Find where the given text appears and provide that cell's center as (X, Y) coordinate. 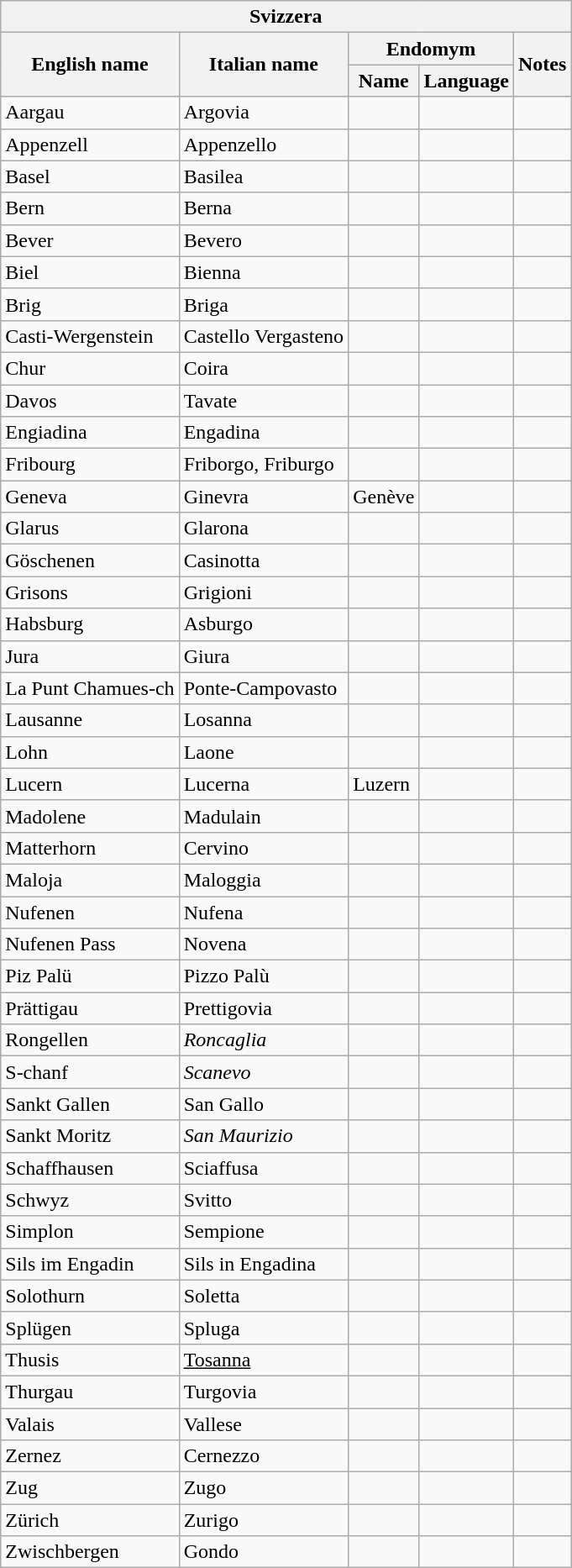
San Maurizio (264, 1136)
Pizzo Palù (264, 976)
Nufenen Pass (90, 944)
Basel (90, 176)
Ponte-Campovasto (264, 688)
Basilea (264, 176)
Bever (90, 240)
Rongellen (90, 1040)
Madolene (90, 816)
Matterhorn (90, 848)
Zug (90, 1488)
Simplon (90, 1232)
Italian name (264, 65)
Grigioni (264, 592)
San Gallo (264, 1104)
Laone (264, 752)
Cernezzo (264, 1456)
Maloja (90, 880)
Lohn (90, 752)
Zwischbergen (90, 1552)
Giura (264, 656)
Bern (90, 208)
Zurigo (264, 1520)
Luzern (384, 784)
Sils in Engadina (264, 1264)
Schaffhausen (90, 1168)
Casti-Wergenstein (90, 336)
Thurgau (90, 1392)
Notes (542, 65)
S-chanf (90, 1072)
Göschenen (90, 560)
Valais (90, 1424)
Geneva (90, 497)
Maloggia (264, 880)
Glarona (264, 529)
Name (384, 81)
Lucerna (264, 784)
Solothurn (90, 1296)
Schwyz (90, 1200)
Tosanna (264, 1360)
Zugo (264, 1488)
English name (90, 65)
Biel (90, 272)
Lucern (90, 784)
Briga (264, 304)
Bienna (264, 272)
Asburgo (264, 624)
Turgovia (264, 1392)
Castello Vergasteno (264, 336)
Glarus (90, 529)
Prettigovia (264, 1008)
Davos (90, 401)
Cervino (264, 848)
Novena (264, 944)
Appenzell (90, 145)
Engadina (264, 433)
Engiadina (90, 433)
Svizzera (286, 17)
Scanevo (264, 1072)
Friborgo, Friburgo (264, 465)
Sankt Moritz (90, 1136)
Lausanne (90, 720)
Svitto (264, 1200)
Endomym (432, 49)
Splügen (90, 1328)
Vallese (264, 1424)
Grisons (90, 592)
Losanna (264, 720)
Gondo (264, 1552)
Jura (90, 656)
Thusis (90, 1360)
Appenzello (264, 145)
La Punt Chamues-ch (90, 688)
Brig (90, 304)
Zürich (90, 1520)
Piz Palü (90, 976)
Berna (264, 208)
Spluga (264, 1328)
Nufena (264, 912)
Argovia (264, 113)
Roncaglia (264, 1040)
Chur (90, 368)
Sils im Engadin (90, 1264)
Coira (264, 368)
Sciaffusa (264, 1168)
Aargau (90, 113)
Prättigau (90, 1008)
Nufenen (90, 912)
Habsburg (90, 624)
Language (466, 81)
Ginevra (264, 497)
Genève (384, 497)
Bevero (264, 240)
Madulain (264, 816)
Sankt Gallen (90, 1104)
Soletta (264, 1296)
Sempione (264, 1232)
Tavate (264, 401)
Fribourg (90, 465)
Zernez (90, 1456)
Casinotta (264, 560)
